Extract the [X, Y] coordinate from the center of the cell holding the provided text.  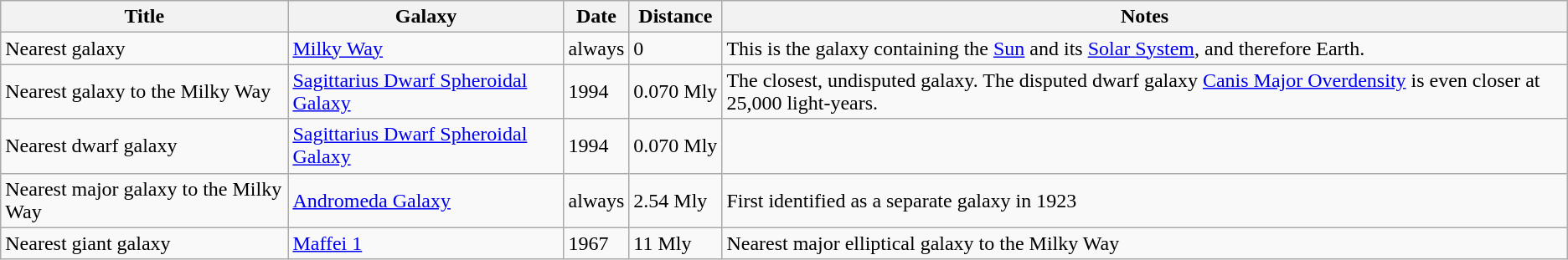
First identified as a separate galaxy in 1923 [1144, 201]
Nearest major elliptical galaxy to the Milky Way [1144, 243]
Nearest giant galaxy [144, 243]
Notes [1144, 17]
Nearest galaxy to the Milky Way [144, 92]
Maffei 1 [426, 243]
2.54 Mly [675, 201]
Nearest major galaxy to the Milky Way [144, 201]
Galaxy [426, 17]
0 [675, 48]
Date [596, 17]
Title [144, 17]
Nearest galaxy [144, 48]
1967 [596, 243]
This is the galaxy containing the Sun and its Solar System, and therefore Earth. [1144, 48]
Distance [675, 17]
Andromeda Galaxy [426, 201]
The closest, undisputed galaxy. The disputed dwarf galaxy Canis Major Overdensity is even closer at 25,000 light-years. [1144, 92]
11 Mly [675, 243]
Milky Way [426, 48]
Nearest dwarf galaxy [144, 145]
